Extract the (X, Y) coordinate from the center of the cell holding the provided text.  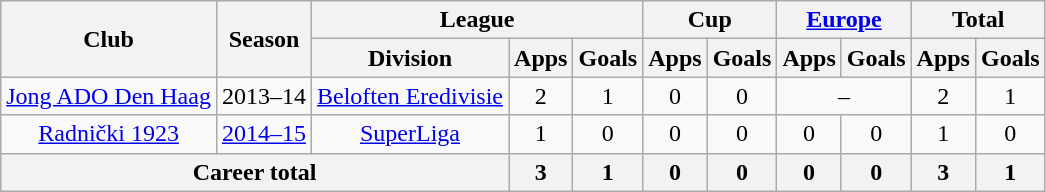
Total (978, 20)
Career total (255, 172)
Europe (844, 20)
Cup (710, 20)
Radnički 1923 (109, 134)
2013–14 (264, 96)
Club (109, 39)
2014–15 (264, 134)
SuperLiga (410, 134)
Jong ADO Den Haag (109, 96)
League (478, 20)
Beloften Eredivisie (410, 96)
– (844, 96)
Season (264, 39)
Division (410, 58)
